Search for the cell housing the specified text and yield its (X, Y) center coordinate. 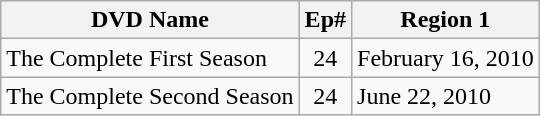
February 16, 2010 (446, 58)
June 22, 2010 (446, 96)
Ep# (325, 20)
The Complete First Season (150, 58)
Region 1 (446, 20)
DVD Name (150, 20)
The Complete Second Season (150, 96)
